Determine the [X, Y] coordinate at the center of the cell enclosing the given text.  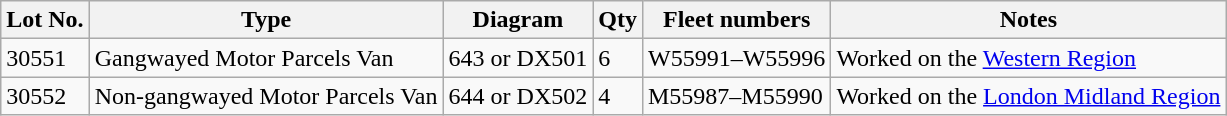
Diagram [518, 20]
30551 [45, 58]
Fleet numbers [736, 20]
6 [618, 58]
Non-gangwayed Motor Parcels Van [266, 96]
Notes [1028, 20]
Qty [618, 20]
644 or DX502 [518, 96]
Worked on the London Midland Region [1028, 96]
Lot No. [45, 20]
643 or DX501 [518, 58]
Gangwayed Motor Parcels Van [266, 58]
Type [266, 20]
M55987–M55990 [736, 96]
4 [618, 96]
Worked on the Western Region [1028, 58]
30552 [45, 96]
W55991–W55996 [736, 58]
